For the text-containing cell, return its midpoint in [X, Y] coordinate format. 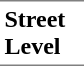
Street Level [42, 33]
